Locate the cell with the specified text and output its [X, Y] center coordinate. 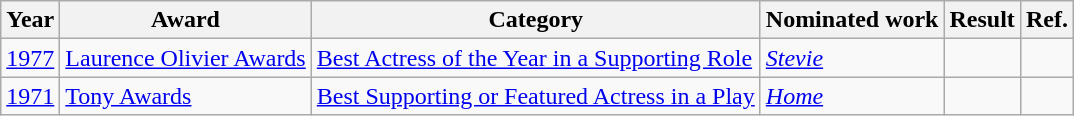
Nominated work [852, 20]
Best Actress of the Year in a Supporting Role [536, 58]
Home [852, 96]
Year [30, 20]
Laurence Olivier Awards [186, 58]
Category [536, 20]
Stevie [852, 58]
Tony Awards [186, 96]
Best Supporting or Featured Actress in a Play [536, 96]
Award [186, 20]
Result [982, 20]
1977 [30, 58]
Ref. [1046, 20]
1971 [30, 96]
